Scan for the cell matching the given text and deliver its (X, Y) coordinate at center. 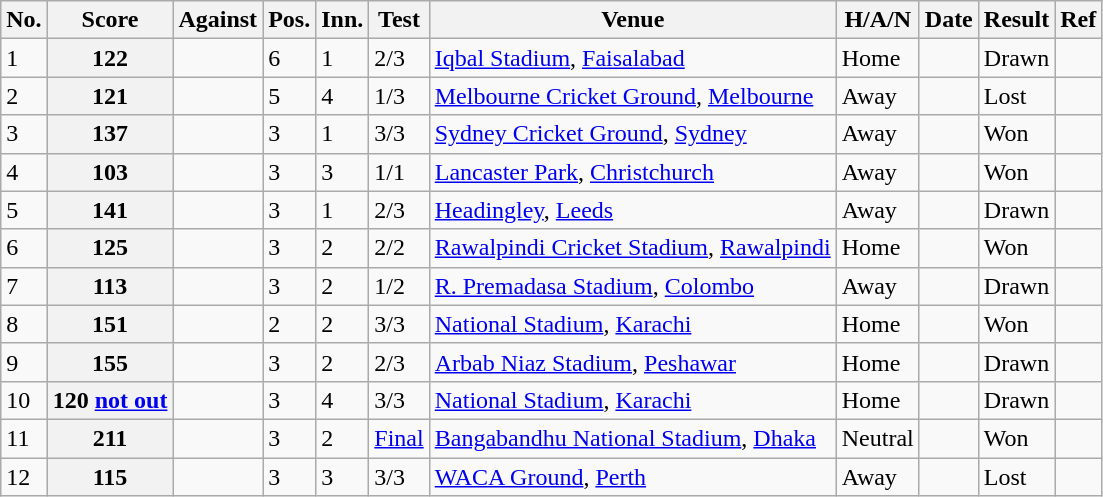
115 (110, 477)
151 (110, 324)
No. (24, 20)
103 (110, 172)
Ref (1078, 20)
Final (399, 438)
11 (24, 438)
H/A/N (878, 20)
7 (24, 286)
Iqbal Stadium, Faisalabad (632, 58)
Score (110, 20)
1/2 (399, 286)
Result (1016, 20)
Headingley, Leeds (632, 210)
R. Premadasa Stadium, Colombo (632, 286)
211 (110, 438)
9 (24, 362)
Test (399, 20)
2/2 (399, 248)
Neutral (878, 438)
113 (110, 286)
155 (110, 362)
120 not out (110, 400)
Venue (632, 20)
Against (218, 20)
141 (110, 210)
137 (110, 134)
12 (24, 477)
121 (110, 96)
122 (110, 58)
Bangabandhu National Stadium, Dhaka (632, 438)
Date (948, 20)
Inn. (342, 20)
125 (110, 248)
8 (24, 324)
Lancaster Park, Christchurch (632, 172)
Pos. (290, 20)
1/1 (399, 172)
10 (24, 400)
WACA Ground, Perth (632, 477)
Rawalpindi Cricket Stadium, Rawalpindi (632, 248)
1/3 (399, 96)
Melbourne Cricket Ground, Melbourne (632, 96)
Sydney Cricket Ground, Sydney (632, 134)
Arbab Niaz Stadium, Peshawar (632, 362)
